Capture the cell that displays the provided text and extract its [x, y] central coordinate. 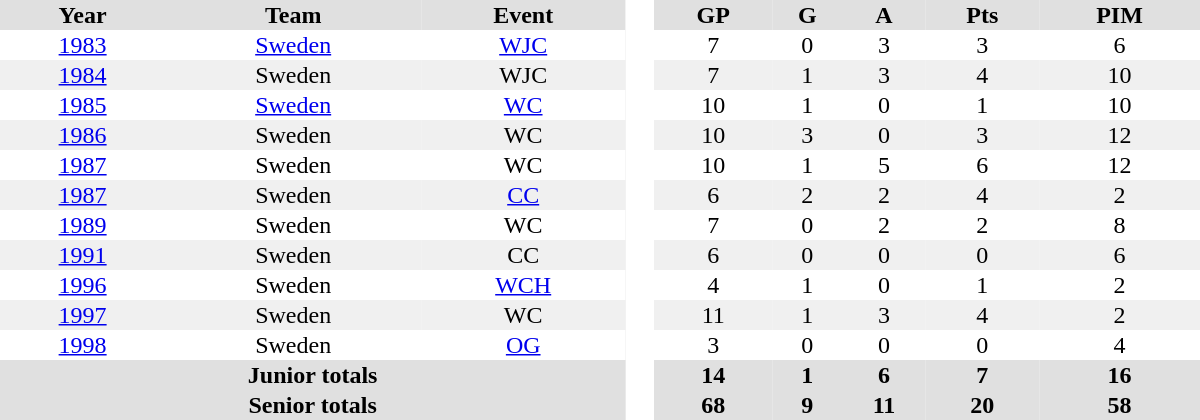
1991 [82, 255]
GP [713, 15]
68 [713, 405]
1989 [82, 225]
A [884, 15]
WCH [523, 285]
5 [884, 165]
Team [293, 15]
1985 [82, 105]
16 [1120, 375]
1998 [82, 345]
Event [523, 15]
1983 [82, 45]
58 [1120, 405]
1986 [82, 135]
1996 [82, 285]
14 [713, 375]
9 [807, 405]
1997 [82, 315]
PIM [1120, 15]
20 [982, 405]
Junior totals [312, 375]
8 [1120, 225]
G [807, 15]
Pts [982, 15]
Year [82, 15]
OG [523, 345]
Senior totals [312, 405]
1984 [82, 75]
